For the text-containing cell, return its midpoint in [x, y] coordinate format. 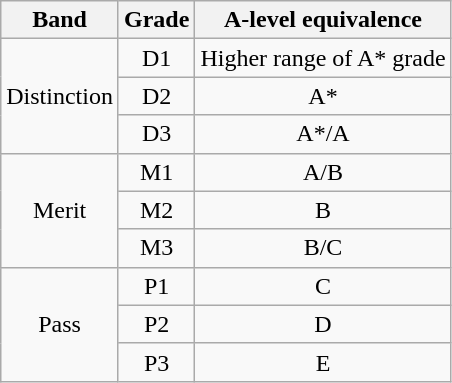
Band [60, 20]
A*/A [323, 134]
A/B [323, 172]
Merit [60, 210]
B [323, 210]
Distinction [60, 96]
P1 [156, 286]
M1 [156, 172]
D1 [156, 58]
A* [323, 96]
Higher range of A* grade [323, 58]
B/C [323, 248]
A-level equivalence [323, 20]
C [323, 286]
D2 [156, 96]
Pass [60, 324]
M3 [156, 248]
E [323, 362]
Grade [156, 20]
D [323, 324]
D3 [156, 134]
M2 [156, 210]
P2 [156, 324]
P3 [156, 362]
